Search for the cell housing the specified text and yield its [x, y] center coordinate. 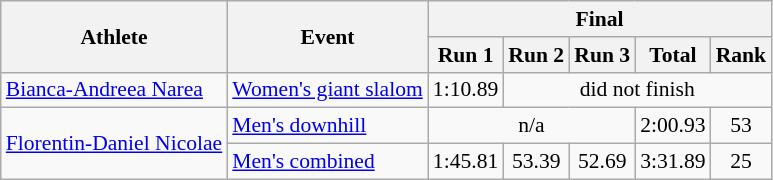
Total [672, 55]
Run 2 [536, 55]
1:10.89 [466, 90]
Rank [742, 55]
53.39 [536, 162]
Men's combined [328, 162]
did not finish [637, 90]
Event [328, 36]
53 [742, 126]
1:45.81 [466, 162]
Women's giant slalom [328, 90]
Bianca-Andreea Narea [114, 90]
Run 1 [466, 55]
52.69 [602, 162]
2:00.93 [672, 126]
3:31.89 [672, 162]
Men's downhill [328, 126]
25 [742, 162]
Athlete [114, 36]
n/a [532, 126]
Final [600, 19]
Run 3 [602, 55]
Florentin-Daniel Nicolae [114, 144]
